Return (X, Y) of the center of cell containing provided text 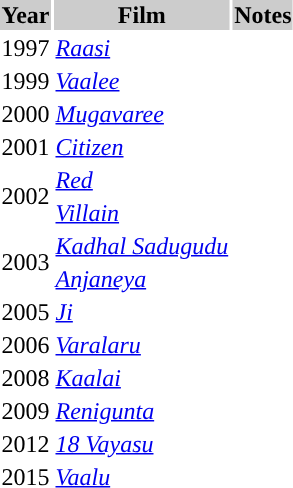
Anjaneya (142, 279)
2000 (26, 114)
Ji (142, 312)
Villain (142, 213)
Mugavaree (142, 114)
Year (26, 15)
Varalaru (142, 345)
2003 (26, 262)
2005 (26, 312)
2012 (26, 444)
Kadhal Sadugudu (142, 246)
Kaalai (142, 378)
Notes (263, 15)
2001 (26, 147)
Raasi (142, 48)
Citizen (142, 147)
Renigunta (142, 411)
Vaalee (142, 81)
18 Vayasu (142, 444)
2006 (26, 345)
2002 (26, 196)
1999 (26, 81)
2008 (26, 378)
2009 (26, 411)
1997 (26, 48)
Film (142, 15)
Red (142, 180)
